Provide the [x, y] coordinate of the cell's center where the given text is located.  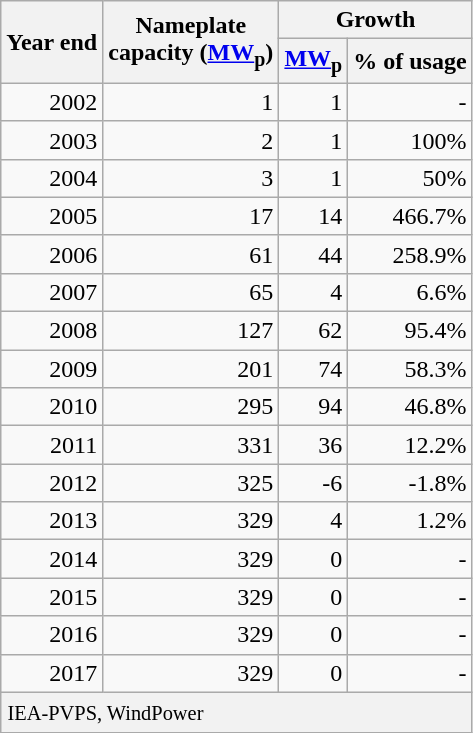
2017 [52, 673]
466.7% [410, 216]
94 [314, 407]
Growth [376, 20]
2015 [52, 597]
2010 [52, 407]
2016 [52, 635]
12.2% [410, 445]
36 [314, 445]
Year end [52, 42]
2007 [52, 292]
331 [191, 445]
1.2% [410, 521]
100% [410, 140]
61 [191, 254]
62 [314, 331]
295 [191, 407]
2009 [52, 369]
2005 [52, 216]
127 [191, 331]
-6 [314, 483]
58.3% [410, 369]
MWp [314, 61]
50% [410, 178]
44 [314, 254]
325 [191, 483]
2013 [52, 521]
201 [191, 369]
Nameplatecapacity (MWp) [191, 42]
2 [191, 140]
95.4% [410, 331]
2014 [52, 559]
46.8% [410, 407]
17 [191, 216]
2011 [52, 445]
258.9% [410, 254]
3 [191, 178]
65 [191, 292]
2008 [52, 331]
14 [314, 216]
74 [314, 369]
2012 [52, 483]
2002 [52, 102]
2004 [52, 178]
IEA-PVPS, WindPower [236, 712]
6.6% [410, 292]
2006 [52, 254]
-1.8% [410, 483]
2003 [52, 140]
% of usage [410, 61]
